Determine the (x, y) coordinate at the center of the cell enclosing the given text.  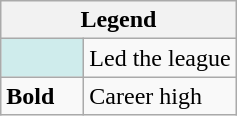
Bold (42, 96)
Led the league (160, 58)
Legend (118, 20)
Career high (160, 96)
